Detect which cell encompasses the target text, then output its (x, y) center coordinate. 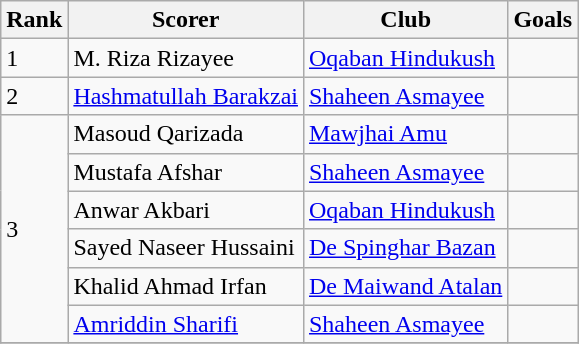
Anwar Akbari (186, 210)
3 (34, 229)
2 (34, 96)
Mawjhai Amu (405, 134)
Sayed Naseer Hussaini (186, 248)
M. Riza Rizayee (186, 58)
1 (34, 58)
Mustafa Afshar (186, 172)
Amriddin Sharifi (186, 324)
Masoud Qarizada (186, 134)
Club (405, 20)
Hashmatullah Barakzai (186, 96)
Scorer (186, 20)
Rank (34, 20)
Goals (543, 20)
Khalid Ahmad Irfan (186, 286)
De Spinghar Bazan (405, 248)
De Maiwand Atalan (405, 286)
